Determine the [x, y] coordinate at the center of the cell enclosing the given text.  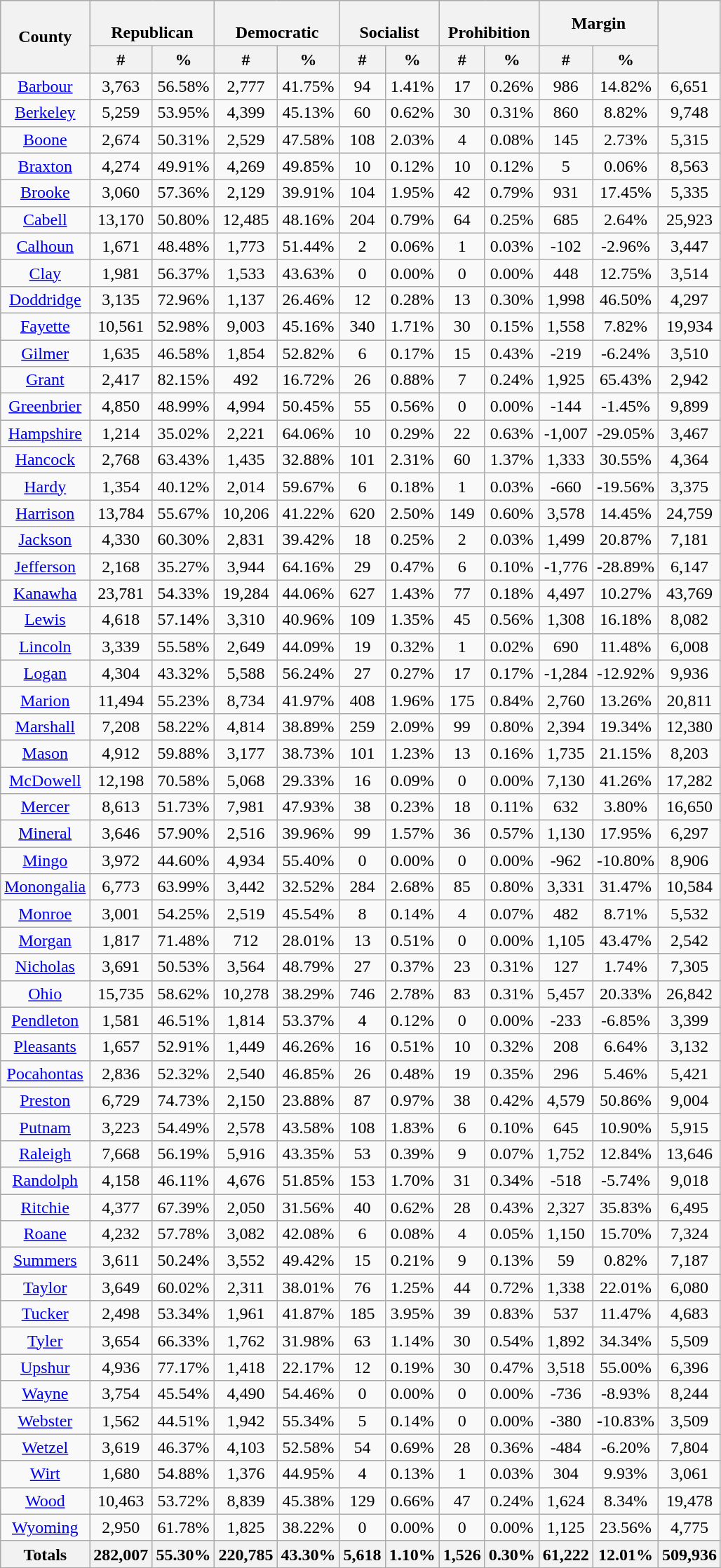
1,333 [565, 460]
408 [362, 700]
620 [362, 513]
2.78% [412, 994]
3,467 [689, 433]
-736 [565, 1394]
54.49% [184, 1127]
Tyler [45, 1341]
Hancock [45, 460]
-233 [565, 1020]
0.15% [512, 326]
70.58% [184, 780]
Nicholas [45, 967]
Gilmer [45, 353]
35.27% [184, 567]
64.06% [309, 433]
0.69% [412, 1447]
0.27% [412, 673]
8,734 [245, 700]
153 [362, 1180]
55 [362, 407]
31.47% [626, 887]
46.50% [626, 299]
0.21% [412, 1261]
627 [362, 593]
4,399 [245, 113]
48.99% [184, 407]
7,668 [121, 1154]
632 [565, 807]
712 [245, 940]
1,892 [565, 1341]
Randolph [45, 1180]
41.87% [309, 1314]
2,498 [121, 1314]
3,691 [121, 967]
0.37% [412, 967]
4,683 [689, 1314]
4,103 [245, 1447]
59.88% [184, 753]
14.82% [626, 86]
2,150 [245, 1100]
-1,776 [565, 567]
0.11% [512, 807]
4,490 [245, 1394]
2,942 [689, 380]
8,244 [689, 1394]
1,105 [565, 940]
-8.93% [626, 1394]
Preston [45, 1100]
Lewis [45, 620]
-10.83% [626, 1421]
56.24% [309, 673]
5,588 [245, 673]
1.43% [412, 593]
0.97% [412, 1100]
55.58% [184, 647]
14.45% [626, 513]
175 [461, 700]
22.01% [626, 1287]
46.51% [184, 1020]
Margin [598, 24]
-6.24% [626, 353]
48.48% [184, 246]
52.58% [309, 1447]
45 [461, 620]
11,494 [121, 700]
63.99% [184, 887]
3.95% [412, 1314]
5,915 [689, 1127]
66.33% [184, 1341]
690 [565, 647]
5,421 [689, 1074]
38.22% [309, 1527]
8.34% [626, 1501]
Wood [45, 1501]
-5.74% [626, 1180]
54.46% [309, 1394]
46.26% [309, 1047]
4,377 [121, 1207]
7,981 [245, 807]
145 [565, 140]
76 [362, 1287]
0.88% [412, 380]
3,399 [689, 1020]
23,781 [121, 593]
4,269 [245, 166]
26.46% [309, 299]
4,850 [121, 407]
Roane [45, 1234]
40 [362, 1207]
3,135 [121, 299]
47.93% [309, 807]
5,618 [362, 1554]
3,564 [245, 967]
5,259 [121, 113]
1,214 [121, 433]
6,147 [689, 567]
82.15% [184, 380]
2.03% [412, 140]
1.35% [412, 620]
4,497 [565, 593]
-10.80% [626, 860]
60.30% [184, 540]
41.22% [309, 513]
35.83% [626, 1207]
10.90% [626, 1127]
1,942 [245, 1421]
Ohio [45, 994]
42 [461, 193]
931 [565, 193]
53 [362, 1154]
94 [362, 86]
7,181 [689, 540]
-1.45% [626, 407]
57.90% [184, 834]
59.67% [309, 487]
15.70% [626, 1234]
49.85% [309, 166]
8.71% [626, 914]
16.72% [309, 380]
2,649 [245, 647]
Doddridge [45, 299]
0.60% [512, 513]
43.47% [626, 940]
1,533 [245, 273]
83 [461, 994]
63 [362, 1341]
57.36% [184, 193]
482 [565, 914]
52.98% [184, 326]
3,518 [565, 1367]
Jefferson [45, 567]
2,674 [121, 140]
3,177 [245, 753]
42.08% [309, 1234]
3,654 [121, 1341]
Pocahontas [45, 1074]
20.87% [626, 540]
2,311 [245, 1287]
1,435 [245, 460]
7,804 [689, 1447]
Monroe [45, 914]
Morgan [45, 940]
35.02% [184, 433]
3,552 [245, 1261]
2.09% [412, 726]
Prohibition [489, 24]
5,315 [689, 140]
2,519 [245, 914]
53.37% [309, 1020]
Greenbrier [45, 407]
12.75% [626, 273]
Totals [45, 1554]
0.42% [512, 1100]
43.30% [309, 1554]
5.46% [626, 1074]
Grant [45, 380]
55.67% [184, 513]
46.85% [309, 1074]
55.30% [184, 1554]
-28.89% [626, 567]
28.01% [309, 940]
6,729 [121, 1100]
1,680 [121, 1474]
2.68% [412, 887]
53.72% [184, 1501]
2,221 [245, 433]
Monongalia [45, 887]
3,619 [121, 1447]
64.16% [309, 567]
7,324 [689, 1234]
3,972 [121, 860]
7 [461, 380]
2,578 [245, 1127]
1,998 [565, 299]
7.82% [626, 326]
49.42% [309, 1261]
45.38% [309, 1501]
Berkeley [45, 113]
41.75% [309, 86]
1,657 [121, 1047]
50.31% [184, 140]
1,671 [121, 246]
9,899 [689, 407]
5,532 [689, 914]
24,759 [689, 513]
1,752 [565, 1154]
3,082 [245, 1234]
Calhoun [45, 246]
57.78% [184, 1234]
185 [362, 1314]
Braxton [45, 166]
2,831 [245, 540]
1,581 [121, 1020]
60.02% [184, 1287]
3,447 [689, 246]
0.29% [412, 433]
1,499 [565, 540]
19.34% [626, 726]
51.73% [184, 807]
0.72% [512, 1287]
44.06% [309, 593]
4,676 [245, 1180]
26,842 [689, 994]
51.44% [309, 246]
284 [362, 887]
5,457 [565, 994]
77 [461, 593]
44.51% [184, 1421]
4,232 [121, 1234]
7,305 [689, 967]
3,509 [689, 1421]
52.32% [184, 1074]
Hardy [45, 487]
1.96% [412, 700]
2,516 [245, 834]
9.93% [626, 1474]
32.52% [309, 887]
0.23% [412, 807]
2,327 [565, 1207]
-2.96% [626, 246]
2,768 [121, 460]
52.91% [184, 1047]
County [45, 36]
74.73% [184, 1100]
-29.05% [626, 433]
509,936 [689, 1554]
3,339 [121, 647]
61,222 [565, 1554]
0.36% [512, 1447]
17.45% [626, 193]
38.01% [309, 1287]
0.34% [512, 1180]
44.95% [309, 1474]
10,584 [689, 887]
4,994 [245, 407]
4,330 [121, 540]
685 [565, 219]
Taylor [45, 1287]
-962 [565, 860]
149 [461, 513]
12,485 [245, 219]
McDowell [45, 780]
1,376 [245, 1474]
58.22% [184, 726]
296 [565, 1074]
5,916 [245, 1154]
23.88% [309, 1100]
304 [565, 1474]
16.18% [626, 620]
10,278 [245, 994]
3,375 [689, 487]
9,748 [689, 113]
19,284 [245, 593]
6,008 [689, 647]
53.34% [184, 1314]
50.86% [626, 1100]
1,825 [245, 1527]
8.82% [626, 113]
10,206 [245, 513]
16,650 [689, 807]
0.84% [512, 700]
23 [461, 967]
56.58% [184, 86]
Wetzel [45, 1447]
8,613 [121, 807]
3,223 [121, 1127]
1.70% [412, 1180]
10,463 [121, 1501]
1.71% [412, 326]
2,417 [121, 380]
204 [362, 219]
6.64% [626, 1047]
4,158 [121, 1180]
1,624 [565, 1501]
0.66% [412, 1501]
1.25% [412, 1287]
40.12% [184, 487]
22 [461, 433]
3,442 [245, 887]
11.47% [626, 1314]
3,510 [689, 353]
39.96% [309, 834]
-660 [565, 487]
17,282 [689, 780]
1.37% [512, 460]
Socialist [389, 24]
48.16% [309, 219]
4,364 [689, 460]
85 [461, 887]
4,775 [689, 1527]
47 [461, 1501]
0.57% [512, 834]
31 [461, 1180]
3,514 [689, 273]
Mingo [45, 860]
6,297 [689, 834]
7,130 [565, 780]
38.29% [309, 994]
5,068 [245, 780]
12,380 [689, 726]
1,308 [565, 620]
31.98% [309, 1341]
2,542 [689, 940]
Wirt [45, 1474]
Clay [45, 273]
50.45% [309, 407]
2,129 [245, 193]
-219 [565, 353]
Ritchie [45, 1207]
4,274 [121, 166]
41.97% [309, 700]
Pleasants [45, 1047]
0.09% [412, 780]
1.23% [412, 753]
38.89% [309, 726]
-380 [565, 1421]
Summers [45, 1261]
1,150 [565, 1234]
43,769 [689, 593]
8,203 [689, 753]
Webster [45, 1421]
2,168 [121, 567]
3,944 [245, 567]
1,558 [565, 326]
104 [362, 193]
57.14% [184, 620]
10.27% [626, 593]
4,936 [121, 1367]
6,396 [689, 1367]
Wyoming [45, 1527]
Logan [45, 673]
3,310 [245, 620]
Republican [152, 24]
54.88% [184, 1474]
3,001 [121, 914]
46.58% [184, 353]
1,418 [245, 1367]
6,651 [689, 86]
746 [362, 994]
25,923 [689, 219]
3,061 [689, 1474]
1,814 [245, 1020]
986 [565, 86]
54.25% [184, 914]
Mercer [45, 807]
36 [461, 834]
1.57% [412, 834]
1,981 [121, 273]
6,773 [121, 887]
30.55% [626, 460]
59 [565, 1261]
-518 [565, 1180]
1,526 [461, 1554]
12.84% [626, 1154]
12,198 [121, 780]
43.58% [309, 1127]
2,050 [245, 1207]
4,814 [245, 726]
20.33% [626, 994]
3,331 [565, 887]
3.80% [626, 807]
860 [565, 113]
44.09% [309, 647]
11.48% [626, 647]
56.37% [184, 273]
52.82% [309, 353]
19,478 [689, 1501]
0.39% [412, 1154]
6,080 [689, 1287]
Hampshire [45, 433]
Mason [45, 753]
65.43% [626, 380]
340 [362, 326]
-6.85% [626, 1020]
0.19% [412, 1367]
Democratic [277, 24]
56.19% [184, 1154]
0.48% [412, 1074]
2,014 [245, 487]
3,649 [121, 1287]
71.48% [184, 940]
13,170 [121, 219]
0.28% [412, 299]
2,836 [121, 1074]
1,449 [245, 1047]
Fayette [45, 326]
77.17% [184, 1367]
13,784 [121, 513]
12.01% [626, 1554]
7,208 [121, 726]
1.14% [412, 1341]
48.79% [309, 967]
8,563 [689, 166]
129 [362, 1501]
39.91% [309, 193]
39 [461, 1314]
Pendleton [45, 1020]
15,735 [121, 994]
0.35% [512, 1074]
4,304 [121, 673]
Tucker [45, 1314]
1,338 [565, 1287]
1.41% [412, 86]
8,082 [689, 620]
1.74% [626, 967]
53.95% [184, 113]
13.26% [626, 700]
Barbour [45, 86]
54 [362, 1447]
Cabell [45, 219]
1,925 [565, 380]
45.16% [309, 326]
10,561 [121, 326]
0.82% [626, 1261]
1,137 [245, 299]
Wayne [45, 1394]
2,950 [121, 1527]
-12.92% [626, 673]
0.05% [512, 1234]
9,003 [245, 326]
2.31% [412, 460]
259 [362, 726]
492 [245, 380]
0.16% [512, 753]
Harrison [45, 513]
1.95% [412, 193]
-6.20% [626, 1447]
109 [362, 620]
5,509 [689, 1341]
1,961 [245, 1314]
8,906 [689, 860]
9,018 [689, 1180]
2.50% [412, 513]
3,132 [689, 1047]
22.17% [309, 1367]
46.11% [184, 1180]
55.23% [184, 700]
Marion [45, 700]
44.60% [184, 860]
-102 [565, 246]
9,004 [689, 1100]
13,646 [689, 1154]
Jackson [45, 540]
61.78% [184, 1527]
47.58% [309, 140]
2,777 [245, 86]
43.35% [309, 1154]
21.15% [626, 753]
50.80% [184, 219]
Lincoln [45, 647]
55.40% [309, 860]
43.63% [309, 273]
38.73% [309, 753]
0.02% [512, 647]
8 [362, 914]
23.56% [626, 1527]
64 [461, 219]
537 [565, 1314]
1,762 [245, 1341]
63.43% [184, 460]
45.13% [309, 113]
46.37% [184, 1447]
Mineral [45, 834]
40.96% [309, 620]
54.33% [184, 593]
1,817 [121, 940]
2.73% [626, 140]
51.85% [309, 1180]
208 [565, 1047]
Kanawha [45, 593]
32.88% [309, 460]
1,735 [565, 753]
1.10% [412, 1554]
49.91% [184, 166]
-484 [565, 1447]
-1,007 [565, 433]
1,130 [565, 834]
-19.56% [626, 487]
1,125 [565, 1527]
8,839 [245, 1501]
55.34% [309, 1421]
55.00% [626, 1367]
220,785 [245, 1554]
50.53% [184, 967]
Boone [45, 140]
41.26% [626, 780]
2,394 [565, 726]
50.24% [184, 1261]
4,297 [689, 299]
39.42% [309, 540]
4,618 [121, 620]
3,646 [121, 834]
4,912 [121, 753]
Marshall [45, 726]
1,635 [121, 353]
-144 [565, 407]
9,936 [689, 673]
1.83% [412, 1127]
58.62% [184, 994]
3,060 [121, 193]
6,495 [689, 1207]
3,763 [121, 86]
4,579 [565, 1100]
Brooke [45, 193]
2,540 [245, 1074]
17.95% [626, 834]
2.64% [626, 219]
34.34% [626, 1341]
2,529 [245, 140]
7,187 [689, 1261]
645 [565, 1127]
72.96% [184, 299]
-1,284 [565, 673]
29 [362, 567]
Putnam [45, 1127]
3,611 [121, 1261]
43.32% [184, 673]
29.33% [309, 780]
127 [565, 967]
44 [461, 1287]
4,934 [245, 860]
282,007 [121, 1554]
3,754 [121, 1394]
1,354 [121, 487]
0.63% [512, 433]
Raleigh [45, 1154]
5,335 [689, 193]
448 [565, 273]
1,773 [245, 246]
67.39% [184, 1207]
Upshur [45, 1367]
19,934 [689, 326]
1,854 [245, 353]
1,562 [121, 1421]
87 [362, 1100]
3,578 [565, 513]
20,811 [689, 700]
0.83% [512, 1314]
31.56% [309, 1207]
0.26% [512, 86]
2,760 [565, 700]
0.54% [512, 1341]
